Search for the cell housing the specified text and yield its [X, Y] center coordinate. 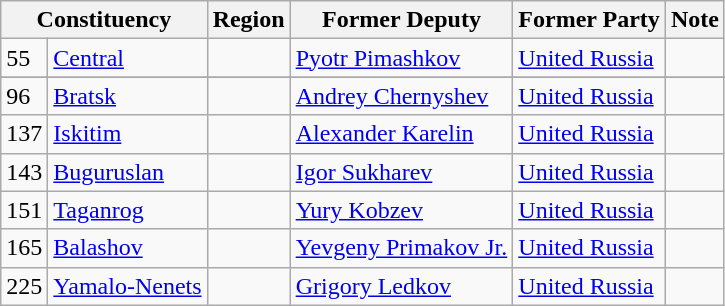
151 [24, 210]
96 [24, 96]
Yury Kobzev [402, 210]
Iskitim [128, 134]
Region [248, 20]
Taganrog [128, 210]
Alexander Karelin [402, 134]
Central [128, 58]
Grigory Ledkov [402, 286]
Pyotr Pimashkov [402, 58]
137 [24, 134]
165 [24, 248]
55 [24, 58]
Yevgeny Primakov Jr. [402, 248]
225 [24, 286]
Buguruslan [128, 172]
Former Deputy [402, 20]
143 [24, 172]
Balashov [128, 248]
Igor Sukharev [402, 172]
Bratsk [128, 96]
Constituency [104, 20]
Yamalo-Nenets [128, 286]
Note [694, 20]
Andrey Chernyshev [402, 96]
Former Party [590, 20]
